Capture the cell that displays the provided text and extract its (X, Y) central coordinate. 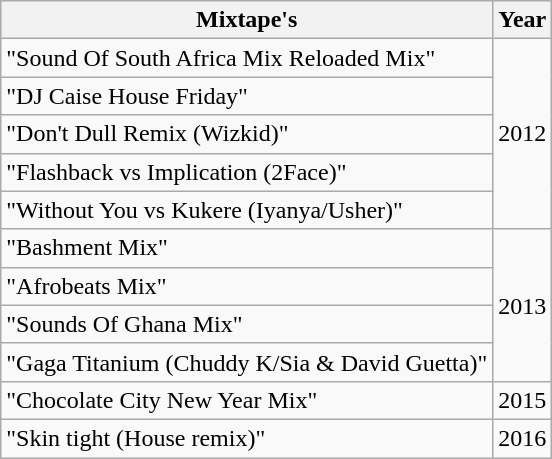
"Don't Dull Remix (Wizkid)" (247, 134)
Year (522, 20)
2015 (522, 400)
"Afrobeats Mix" (247, 286)
"Flashback vs Implication (2Face)" (247, 172)
Mixtape's (247, 20)
2016 (522, 438)
2012 (522, 134)
"Sound Of South Africa Mix Reloaded Mix" (247, 58)
"Gaga Titanium (Chuddy K/Sia & David Guetta)" (247, 362)
"Sounds Of Ghana Mix" (247, 324)
"Without You vs Kukere (Iyanya/Usher)" (247, 210)
"Bashment Mix" (247, 248)
"Chocolate City New Year Mix" (247, 400)
"Skin tight (House remix)" (247, 438)
"DJ Caise House Friday" (247, 96)
2013 (522, 305)
